Locate the cell with the specified text and output its (X, Y) center coordinate. 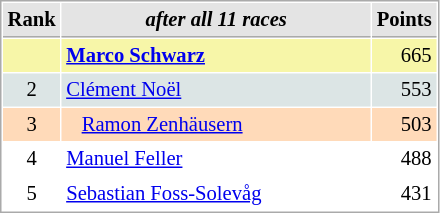
2 (32, 90)
Manuel Feller (216, 158)
431 (404, 194)
3 (32, 124)
Rank (32, 20)
Clément Noël (216, 90)
665 (404, 56)
Marco Schwarz (216, 56)
4 (32, 158)
503 (404, 124)
553 (404, 90)
488 (404, 158)
Ramon Zenhäusern (216, 124)
5 (32, 194)
after all 11 races (216, 20)
Sebastian Foss-Solevåg (216, 194)
Points (404, 20)
